Output the [x, y] coordinate of the center of the cell containing the given text.  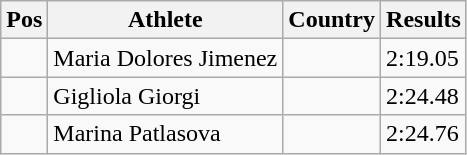
Maria Dolores Jimenez [166, 58]
Results [424, 20]
2:24.48 [424, 96]
2:24.76 [424, 134]
Gigliola Giorgi [166, 96]
2:19.05 [424, 58]
Country [332, 20]
Athlete [166, 20]
Pos [24, 20]
Marina Patlasova [166, 134]
